Extract the [X, Y] coordinate from the center of the cell holding the provided text.  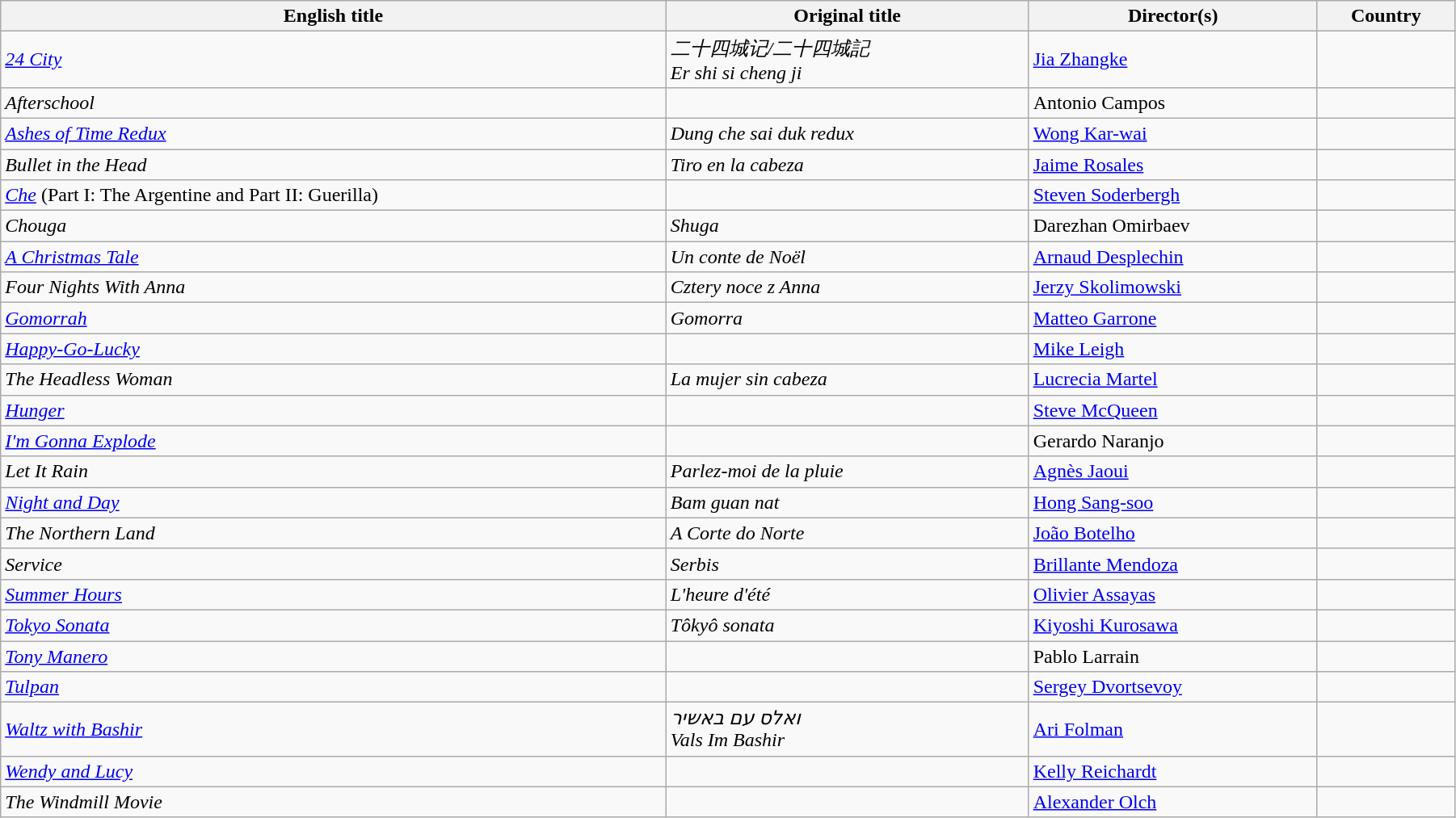
Bam guan nat [847, 502]
Matteo Garrone [1173, 318]
Un conte de Noël [847, 257]
Serbis [847, 564]
Lucrecia Martel [1173, 380]
Let It Rain [333, 472]
Tôkyô sonata [847, 625]
A Christmas Tale [333, 257]
Sergey Dvortsevoy [1173, 687]
L'heure d'été [847, 594]
Dung che sai duk redux [847, 133]
Ashes of Time Redux [333, 133]
Steven Soderbergh [1173, 195]
Gomorra [847, 318]
Chouga [333, 226]
Tony Manero [333, 656]
The Headless Woman [333, 380]
Brillante Mendoza [1173, 564]
English title [333, 16]
24 City [333, 60]
Steve McQueen [1173, 410]
Mike Leigh [1173, 349]
Service [333, 564]
Ari Folman [1173, 730]
Arnaud Desplechin [1173, 257]
Darezhan Omirbaev [1173, 226]
Wong Kar-wai [1173, 133]
La mujer sin cabeza [847, 380]
João Botelho [1173, 533]
ואלס עם באשירVals Im Bashir [847, 730]
Antonio Campos [1173, 103]
Afterschool [333, 103]
Gerardo Naranjo [1173, 441]
Parlez-moi de la pluie [847, 472]
Hunger [333, 410]
Waltz with Bashir [333, 730]
Director(s) [1173, 16]
Cztery noce z Anna [847, 287]
Olivier Assayas [1173, 594]
Country [1386, 16]
A Corte do Norte [847, 533]
Hong Sang-soo [1173, 502]
Kelly Reichardt [1173, 771]
Pablo Larrain [1173, 656]
Tulpan [333, 687]
Jaime Rosales [1173, 164]
Summer Hours [333, 594]
Jia Zhangke [1173, 60]
Four Nights With Anna [333, 287]
Jerzy Skolimowski [1173, 287]
Wendy and Lucy [333, 771]
Tokyo Sonata [333, 625]
Shuga [847, 226]
二十四城记/二十四城記Er shi si cheng ji [847, 60]
Agnès Jaoui [1173, 472]
Che (Part I: The Argentine and Part II: Guerilla) [333, 195]
Alexander Olch [1173, 802]
Night and Day [333, 502]
The Windmill Movie [333, 802]
The Northern Land [333, 533]
Happy-Go-Lucky [333, 349]
Tiro en la cabeza [847, 164]
Gomorrah [333, 318]
Bullet in the Head [333, 164]
Original title [847, 16]
Kiyoshi Kurosawa [1173, 625]
I'm Gonna Explode [333, 441]
